Provide the [x, y] coordinate of the cell's center where the given text is located.  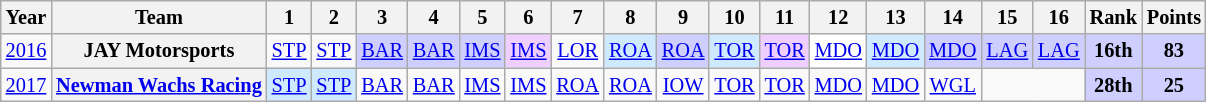
2 [334, 17]
5 [482, 17]
Newman Wachs Racing [158, 85]
9 [684, 17]
11 [785, 17]
JAY Motorsports [158, 51]
WGL [952, 85]
Rank [1114, 17]
83 [1174, 51]
16th [1114, 51]
LOR [578, 51]
2016 [26, 51]
13 [896, 17]
12 [838, 17]
16 [1059, 17]
10 [734, 17]
28th [1114, 85]
8 [630, 17]
4 [434, 17]
Year [26, 17]
14 [952, 17]
1 [290, 17]
Points [1174, 17]
25 [1174, 85]
IOW [684, 85]
7 [578, 17]
2017 [26, 85]
3 [382, 17]
15 [1007, 17]
Team [158, 17]
6 [528, 17]
